Extract the (x, y) coordinate from the center of the cell holding the provided text.  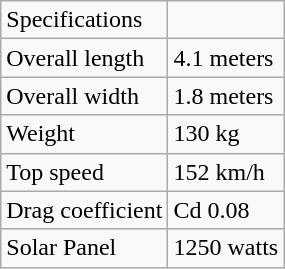
Drag coefficient (84, 210)
Weight (84, 134)
1250 watts (226, 248)
130 kg (226, 134)
4.1 meters (226, 58)
Solar Panel (84, 248)
Overall width (84, 96)
152 km/h (226, 172)
1.8 meters (226, 96)
Cd 0.08 (226, 210)
Overall length (84, 58)
Specifications (84, 20)
Top speed (84, 172)
